Detect which cell encompasses the target text, then output its (x, y) center coordinate. 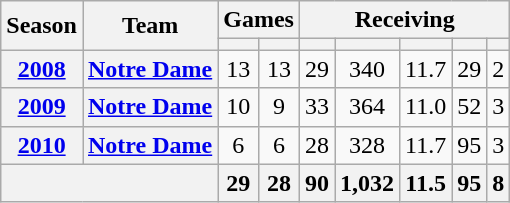
2009 (42, 107)
90 (316, 183)
11.0 (426, 107)
11.5 (426, 183)
52 (470, 107)
Team (150, 26)
10 (238, 107)
Season (42, 26)
1,032 (368, 183)
2008 (42, 69)
Games (259, 20)
340 (368, 69)
2 (498, 69)
33 (316, 107)
8 (498, 183)
364 (368, 107)
9 (280, 107)
2010 (42, 145)
328 (368, 145)
Receiving (404, 20)
